Search for the cell housing the specified text and yield its [x, y] center coordinate. 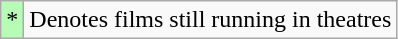
* [12, 20]
Denotes films still running in theatres [210, 20]
